From the cell containing the given text, extract its center point as (X, Y) coordinate. 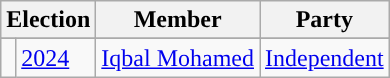
Member (178, 20)
Independent (325, 58)
Iqbal Mohamed (178, 58)
Party (325, 20)
Election (48, 20)
2024 (56, 58)
